Provide the (x, y) coordinate of the cell's center where the given text is located.  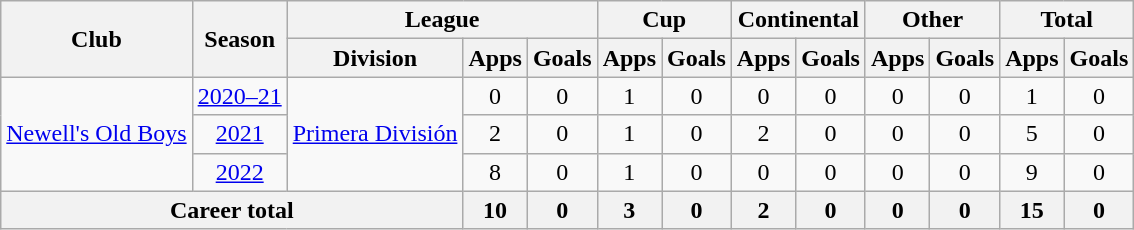
Cup (664, 20)
9 (1032, 172)
League (442, 20)
Club (96, 39)
3 (629, 210)
8 (495, 172)
5 (1032, 134)
Division (375, 58)
2020–21 (240, 96)
Total (1067, 20)
Continental (798, 20)
Other (932, 20)
Season (240, 39)
Career total (232, 210)
Newell's Old Boys (96, 134)
Primera División (375, 134)
15 (1032, 210)
2021 (240, 134)
2022 (240, 172)
10 (495, 210)
